For the text-containing cell, return its midpoint in [X, Y] coordinate format. 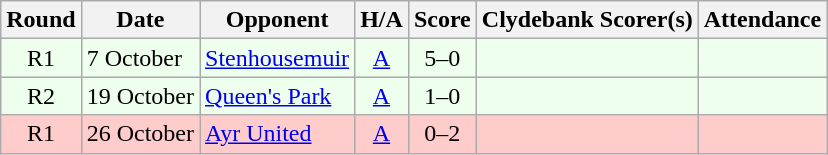
1–0 [442, 96]
0–2 [442, 134]
Ayr United [278, 134]
Stenhousemuir [278, 58]
Attendance [762, 20]
Date [140, 20]
R2 [41, 96]
19 October [140, 96]
Round [41, 20]
7 October [140, 58]
Opponent [278, 20]
Queen's Park [278, 96]
Score [442, 20]
H/A [382, 20]
5–0 [442, 58]
Clydebank Scorer(s) [587, 20]
26 October [140, 134]
